Provide the (x, y) coordinate of the cell's center where the given text is located.  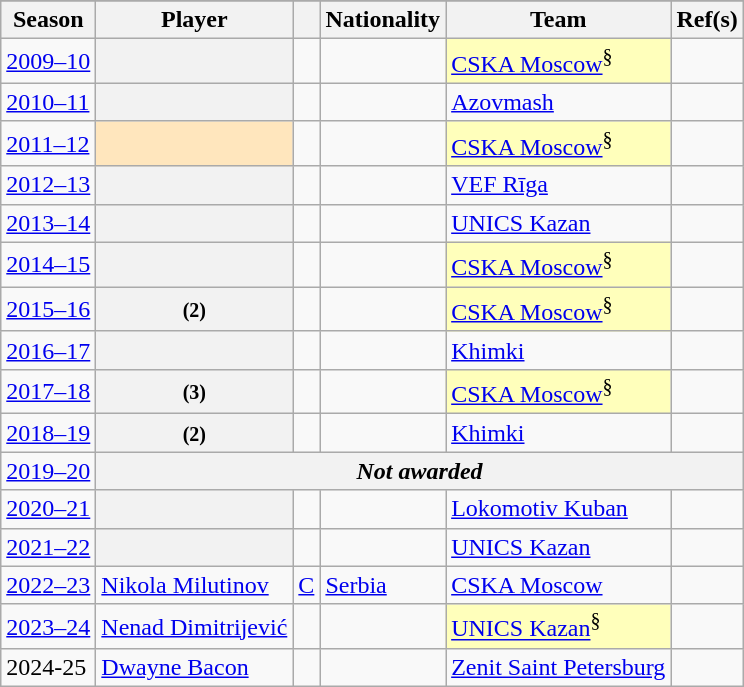
Nationality (383, 20)
2023–24 (48, 626)
(3) (194, 392)
CSKA Moscow (558, 585)
Serbia (383, 585)
2024-25 (48, 668)
2012–13 (48, 185)
VEF Rīga (558, 185)
2022–23 (48, 585)
2019–20 (48, 471)
C (306, 585)
Nenad Dimitrijević (194, 626)
2009–10 (48, 62)
Player (194, 20)
Zenit Saint Petersburg (558, 668)
2010–11 (48, 102)
2011–12 (48, 144)
Season (48, 20)
2020–21 (48, 509)
2014–15 (48, 264)
Ref(s) (707, 20)
2013–14 (48, 223)
Azovmash (558, 102)
Dwayne Bacon (194, 668)
2015–16 (48, 310)
2016–17 (48, 350)
2021–22 (48, 547)
2018–19 (48, 433)
Not awarded (420, 471)
Lokomotiv Kuban (558, 509)
Nikola Milutinov (194, 585)
Team (558, 20)
UNICS Kazan§ (558, 626)
2017–18 (48, 392)
